From the cell containing the given text, extract its center point as [X, Y] coordinate. 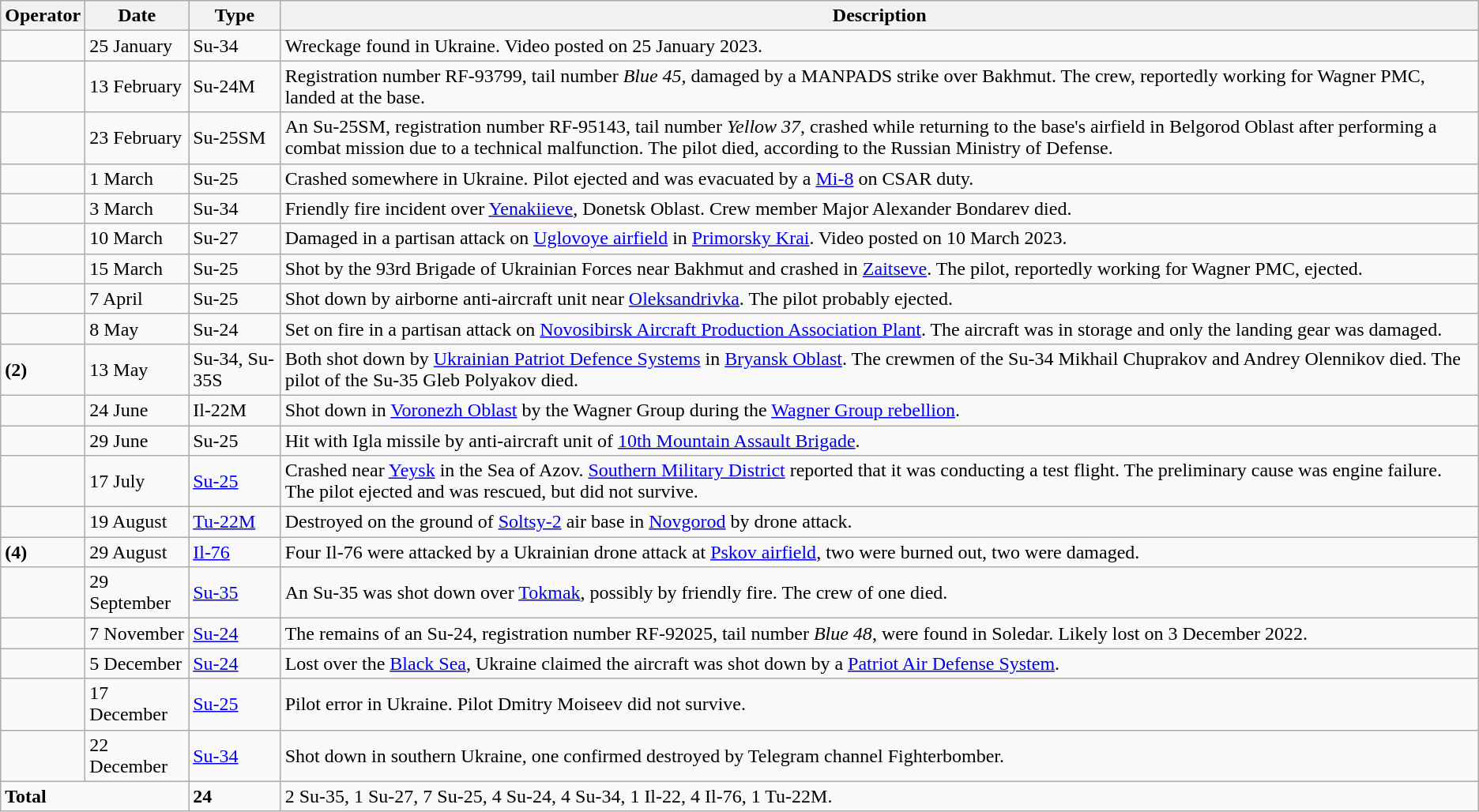
Shot by the 93rd Brigade of Ukrainian Forces near Bakhmut and crashed in Zaitseve. The pilot, reportedly working for Wagner PMC, ejected. [879, 269]
29 September [137, 592]
Shot down in Voronezh Oblast by the Wagner Group during the Wagner Group rebellion. [879, 410]
7 November [137, 633]
Total [95, 796]
Wreckage found in Ukraine. Video posted on 25 January 2023. [879, 46]
Friendly fire incident over Yenakiieve, Donetsk Oblast. Crew member Major Alexander Bondarev died. [879, 209]
Hit with Igla missile by anti-aircraft unit of 10th Mountain Assault Brigade. [879, 440]
Su-35 [235, 592]
Shot down by airborne anti-aircraft unit near Oleksandrivka. The pilot probably ejected. [879, 299]
5 December [137, 664]
15 March [137, 269]
Il-76 [235, 552]
7 April [137, 299]
13 May [137, 370]
Four Il-76 were attacked by a Ukrainian drone attack at Pskov airfield, two were burned out, two were damaged. [879, 552]
10 March [137, 239]
Tu-22M [235, 522]
8 May [137, 329]
3 March [137, 209]
24 [235, 796]
Destroyed on the ground of Soltsy-2 air base in Novgorod by drone attack. [879, 522]
19 August [137, 522]
The remains of an Su-24, registration number RF-92025, tail number Blue 48, were found in Soledar. Likely lost on 3 December 2022. [879, 633]
Su-34, Su-35S [235, 370]
Shot down in southern Ukraine, one confirmed destroyed by Telegram channel Fighterbomber. [879, 755]
22 December [137, 755]
Operator [43, 16]
Il-22M [235, 410]
Lost over the Black Sea, Ukraine claimed the aircraft was shot down by a Patriot Air Defense System. [879, 664]
17 July [137, 482]
An Su-35 was shot down over Tokmak, possibly by friendly fire. The crew of one died. [879, 592]
25 January [137, 46]
Description [879, 16]
(4) [43, 552]
(2) [43, 370]
23 February [137, 137]
Type [235, 16]
Su-27 [235, 239]
Date [137, 16]
1 March [137, 179]
29 June [137, 440]
Crashed somewhere in Ukraine. Pilot ejected and was evacuated by a Mi-8 on CSAR duty. [879, 179]
Damaged in a partisan attack on Uglovoye airfield in Primorsky Krai. Video posted on 10 March 2023. [879, 239]
Su-25SM [235, 137]
Pilot error in Ukraine. Pilot Dmitry Moiseev did not survive. [879, 705]
2 Su-35, 1 Su-27, 7 Su-25, 4 Su-24, 4 Su-34, 1 Il-22, 4 Il-76, 1 Tu-22M. [879, 796]
17 December [137, 705]
13 February [137, 87]
29 August [137, 552]
24 June [137, 410]
Su-24M [235, 87]
